Find where the given text appears and provide that cell's center as [x, y] coordinate. 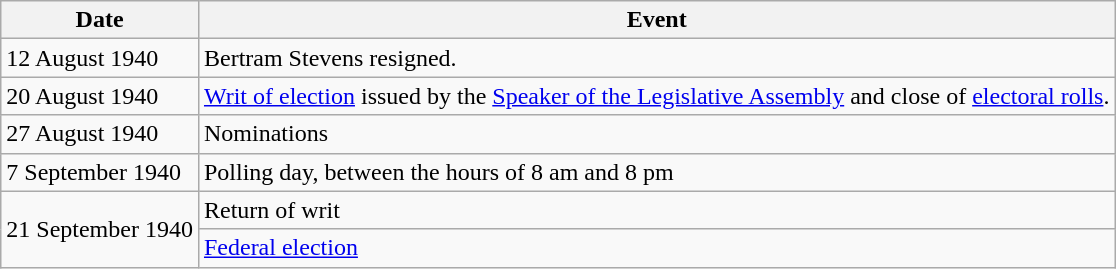
Nominations [656, 134]
Federal election [656, 248]
12 August 1940 [100, 58]
20 August 1940 [100, 96]
Writ of election issued by the Speaker of the Legislative Assembly and close of electoral rolls. [656, 96]
Polling day, between the hours of 8 am and 8 pm [656, 172]
21 September 1940 [100, 229]
Date [100, 20]
Return of writ [656, 210]
27 August 1940 [100, 134]
7 September 1940 [100, 172]
Event [656, 20]
Bertram Stevens resigned. [656, 58]
